Scan for the cell matching the given text and deliver its (X, Y) coordinate at center. 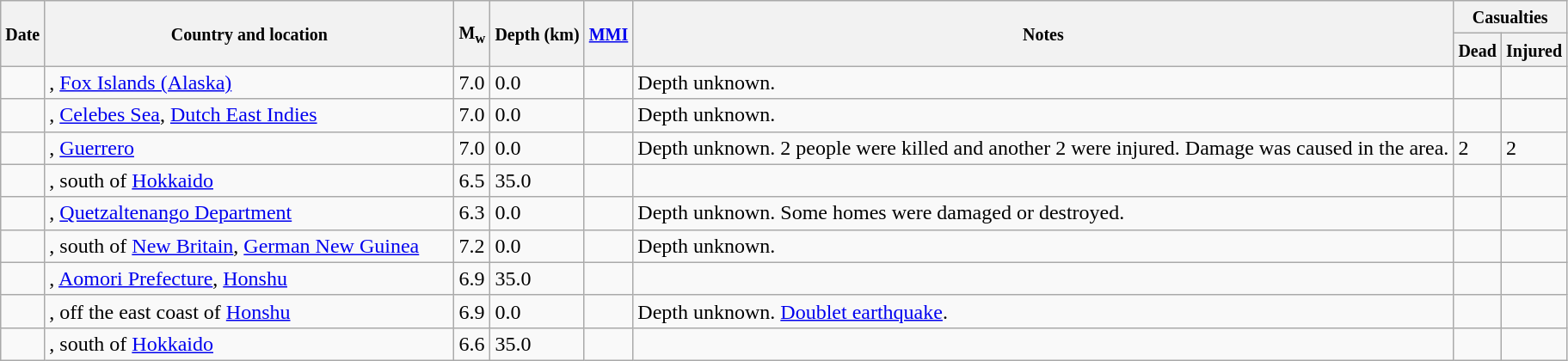
, Quetzaltenango Department (249, 213)
Depth (km) (537, 34)
, Aomori Prefecture, Honshu (249, 278)
Notes (1043, 34)
Depth unknown. Doublet earthquake. (1043, 311)
, south of New Britain, German New Guinea (249, 246)
6.5 (472, 180)
, Fox Islands (Alaska) (249, 83)
, off the east coast of Honshu (249, 311)
Dead (1478, 50)
Injured (1534, 50)
7.2 (472, 246)
6.6 (472, 344)
MMI (609, 34)
6.3 (472, 213)
Date (22, 34)
Depth unknown. 2 people were killed and another 2 were injured. Damage was caused in the area. (1043, 148)
Depth unknown. Some homes were damaged or destroyed. (1043, 213)
Mw (472, 34)
, Celebes Sea, Dutch East Indies (249, 115)
Casualties (1510, 17)
, Guerrero (249, 148)
Country and location (249, 34)
